Pinpoint the cell where the given text exists, returning its [x, y] midpoint coordinate. 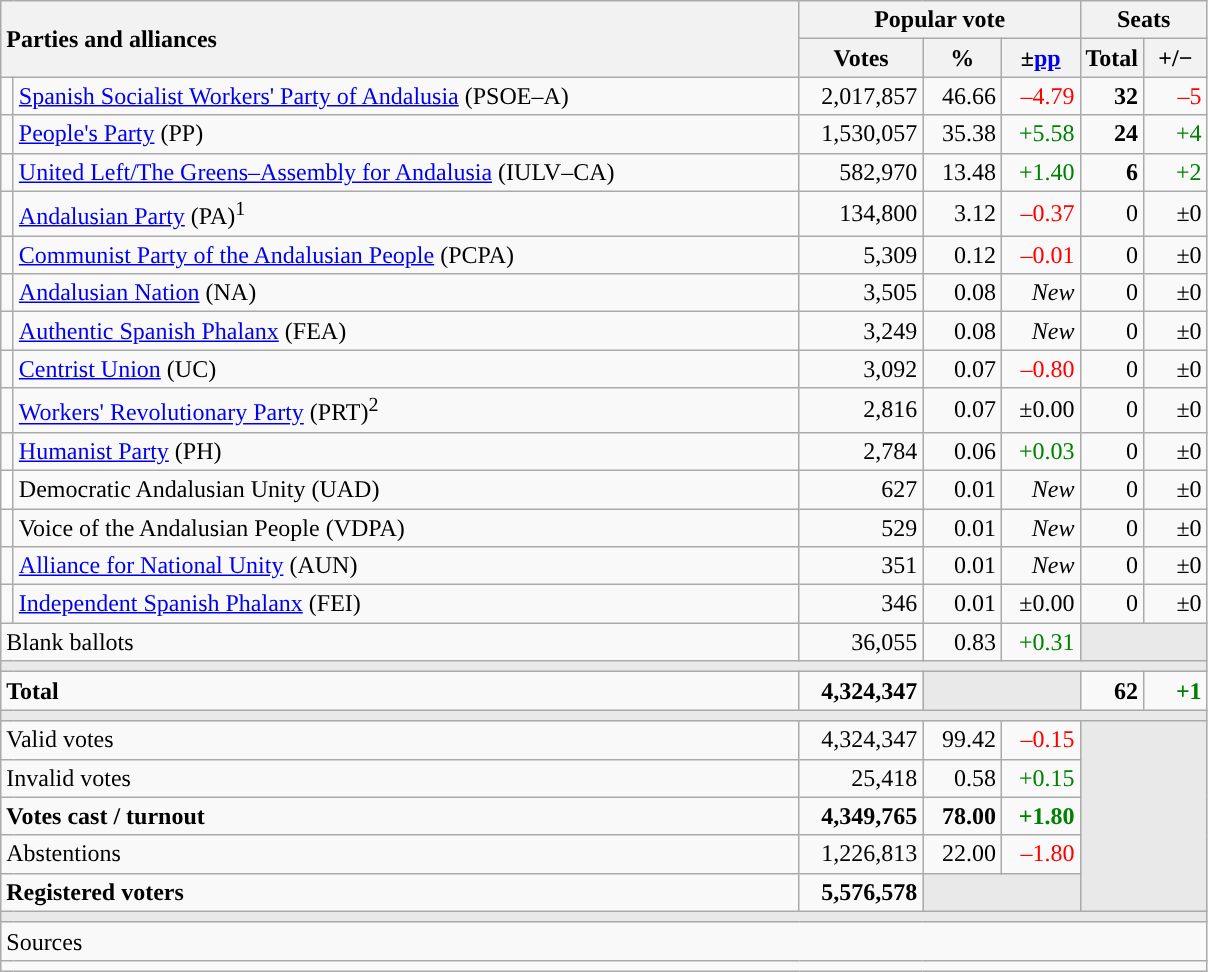
–4.79 [1040, 96]
529 [861, 528]
0.12 [962, 255]
+0.15 [1040, 778]
People's Party (PP) [406, 134]
+0.03 [1040, 451]
Spanish Socialist Workers' Party of Andalusia (PSOE–A) [406, 96]
3.12 [962, 214]
36,055 [861, 642]
13.48 [962, 172]
3,092 [861, 369]
99.42 [962, 740]
Andalusian Party (PA)1 [406, 214]
+1 [1176, 691]
0.06 [962, 451]
–0.15 [1040, 740]
+1.40 [1040, 172]
351 [861, 566]
32 [1112, 96]
0.83 [962, 642]
–0.37 [1040, 214]
% [962, 58]
+5.58 [1040, 134]
–1.80 [1040, 854]
346 [861, 604]
Seats [1144, 20]
Blank ballots [400, 642]
+2 [1176, 172]
2,816 [861, 410]
Authentic Spanish Phalanx (FEA) [406, 331]
–0.01 [1040, 255]
35.38 [962, 134]
Andalusian Nation (NA) [406, 293]
±pp [1040, 58]
Humanist Party (PH) [406, 451]
627 [861, 489]
Valid votes [400, 740]
Abstentions [400, 854]
+4 [1176, 134]
Independent Spanish Phalanx (FEI) [406, 604]
Registered voters [400, 892]
5,576,578 [861, 892]
6 [1112, 172]
Democratic Andalusian Unity (UAD) [406, 489]
5,309 [861, 255]
134,800 [861, 214]
–5 [1176, 96]
2,017,857 [861, 96]
2,784 [861, 451]
–0.80 [1040, 369]
Parties and alliances [400, 39]
Votes [861, 58]
Invalid votes [400, 778]
4,349,765 [861, 816]
582,970 [861, 172]
24 [1112, 134]
Popular vote [940, 20]
+1.80 [1040, 816]
Workers' Revolutionary Party (PRT)2 [406, 410]
1,530,057 [861, 134]
1,226,813 [861, 854]
United Left/The Greens–Assembly for Andalusia (IULV–CA) [406, 172]
Voice of the Andalusian People (VDPA) [406, 528]
22.00 [962, 854]
3,249 [861, 331]
25,418 [861, 778]
+/− [1176, 58]
3,505 [861, 293]
0.58 [962, 778]
62 [1112, 691]
Sources [604, 941]
Centrist Union (UC) [406, 369]
46.66 [962, 96]
Communist Party of the Andalusian People (PCPA) [406, 255]
Votes cast / turnout [400, 816]
+0.31 [1040, 642]
78.00 [962, 816]
Alliance for National Unity (AUN) [406, 566]
